Identify which cell holds the provided text, then report its (X, Y) central coordinate. 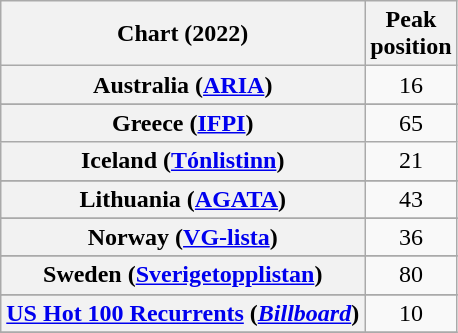
Iceland (Tónlistinn) (183, 161)
Lithuania (AGATA) (183, 199)
US Hot 100 Recurrents (Billboard) (183, 313)
80 (411, 275)
10 (411, 313)
16 (411, 85)
65 (411, 123)
Chart (2022) (183, 34)
Norway (VG-lista) (183, 237)
Peakposition (411, 34)
Sweden (Sverigetopplistan) (183, 275)
Australia (ARIA) (183, 85)
21 (411, 161)
43 (411, 199)
Greece (IFPI) (183, 123)
36 (411, 237)
